Pinpoint the cell where the given text exists, returning its [x, y] midpoint coordinate. 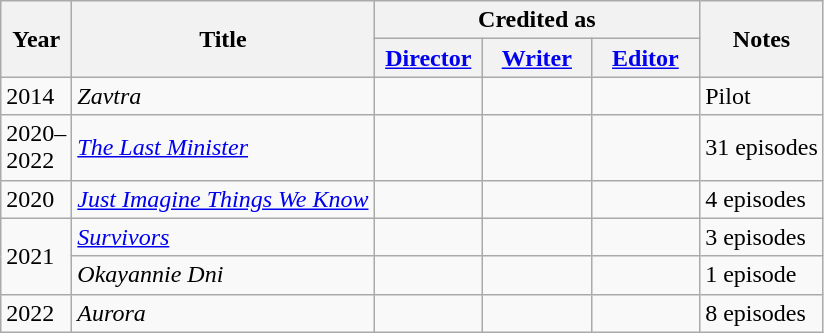
2020 [36, 199]
Year [36, 39]
Survivors [223, 237]
31 episodes [762, 148]
2014 [36, 96]
2022 [36, 313]
1 episode [762, 275]
Editor [646, 58]
Writer [538, 58]
Just Imagine Things We Know [223, 199]
Title [223, 39]
3 episodes [762, 237]
Aurora [223, 313]
2020–2022 [36, 148]
Credited as [537, 20]
Director [428, 58]
Pilot [762, 96]
The Last Minister [223, 148]
Notes [762, 39]
8 episodes [762, 313]
Zavtra [223, 96]
Okayannie Dni [223, 275]
2021 [36, 256]
4 episodes [762, 199]
